Output the [x, y] coordinate of the center of the cell containing the given text.  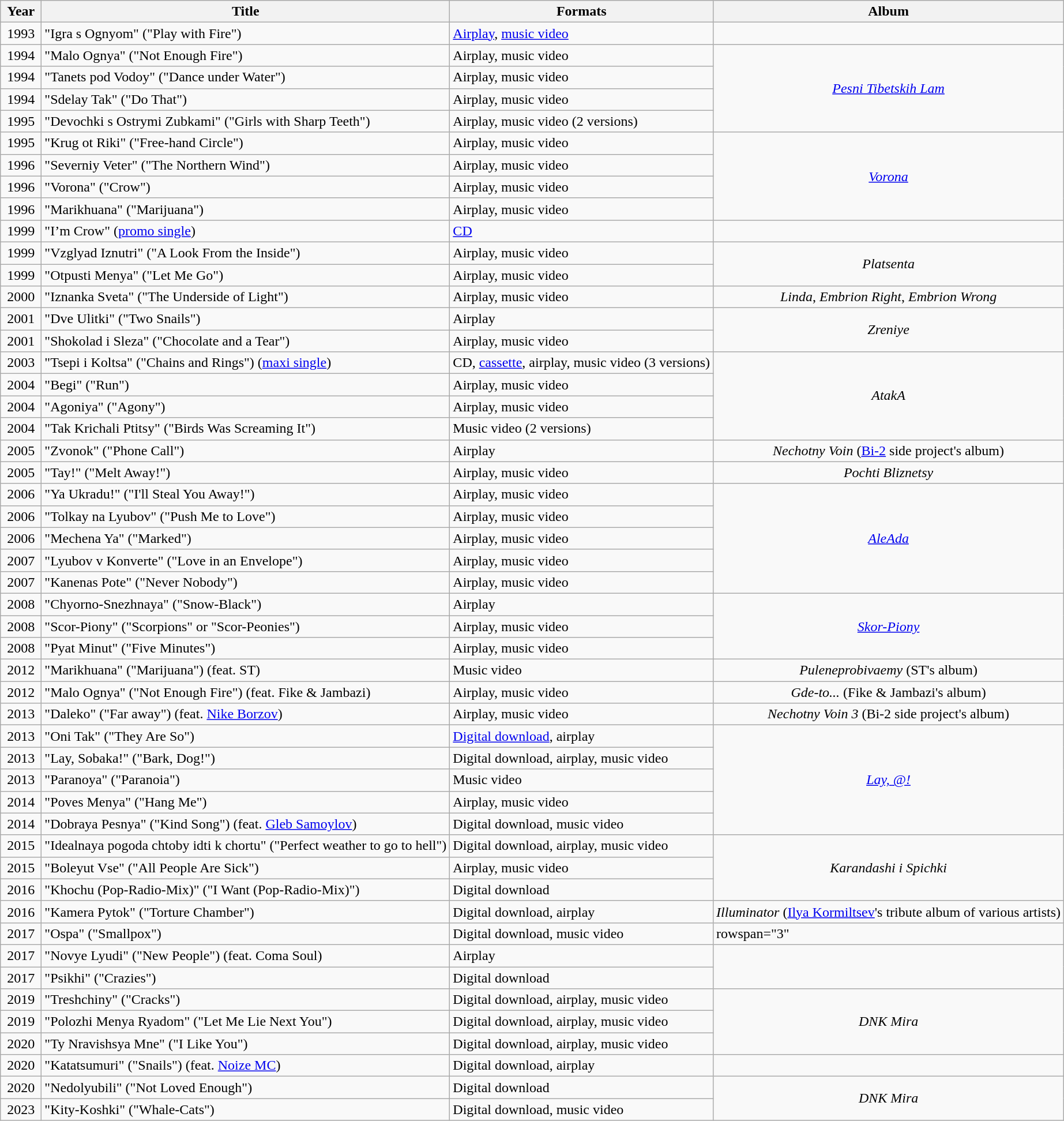
"Daleko" ("Far away") (feat. Nike Borzov) [246, 714]
"Ya Ukradu!" ("I'll Steal You Away!") [246, 494]
"Kity-Koshki" ("Whale-Cats") [246, 1109]
"Novye Lyudi" ("New People") (feat. Coma Soul) [246, 955]
AtakA [889, 396]
Karandashi i Spichki [889, 868]
Nechotny Voin (Bi-2 side project's album) [889, 451]
Formats [581, 12]
Gde-to... (Fike & Jambazi's album) [889, 692]
Pochti Bliznetsy [889, 473]
"Malo Ognya" ("Not Enough Fire") [246, 55]
1993 [21, 33]
"I’m Crow" (promo single) [246, 231]
"Poves Menya" ("Hang Me") [246, 802]
Year [21, 12]
"Dve Ulitki" ("Two Snails") [246, 319]
"Nedolyubili" ("Not Loved Enough") [246, 1088]
"Scor-Piony" ("Scorpions" or "Scor-Peonies") [246, 626]
"Malo Ognya" ("Not Enough Fire") (feat. Fike & Jambazi) [246, 692]
"Lay, Sobaka!" ("Bark, Dog!") [246, 758]
"Severniy Veter" ("The Northern Wind") [246, 165]
CD, cassette, airplay, music video (3 versions) [581, 363]
Vorona [889, 176]
"Zvonok" ("Phone Call") [246, 451]
Album [889, 12]
"Paranoya" ("Paranoia") [246, 780]
"Begi" ("Run") [246, 385]
Airplay, music video (2 versions) [581, 121]
Skor-Piony [889, 626]
"Idealnaya pogoda chtoby idti k chortu" ("Perfect weather to go to hell") [246, 846]
"Marikhuana" ("Marijuana") (feat. ST) [246, 670]
2000 [21, 297]
"Chyorno-Snezhnaya" ("Snow-Black") [246, 604]
"Oni Tak" ("They Are So") [246, 736]
"Tay!" ("Melt Away!") [246, 473]
"Vorona" ("Crow") [246, 187]
Music video (2 versions) [581, 429]
Puleneprobivaemy (ST's album) [889, 670]
"Agoniya" ("Agony") [246, 407]
"Igra s Ognyom" ("Play with Fire") [246, 33]
"Ty Nravishsya Mne" ("I Like You") [246, 1044]
"Kamera Pytok" ("Torture Chamber") [246, 912]
"Tanets pod Vodoy" ("Dance under Water") [246, 77]
"Mechena Ya" ("Marked") [246, 538]
"Lyubov v Konverte" ("Love in an Envelope") [246, 560]
"Shokolad i Sleza" ("Chocolate and a Tear") [246, 341]
"Vzglyad Iznutri" ("A Look From the Inside") [246, 253]
AleAda [889, 538]
"Dobraya Pesnya" ("Kind Song") (feat. Gleb Samoylov) [246, 824]
Nechotny Voin 3 (Bi-2 side project's album) [889, 714]
Title [246, 12]
"Sdelay Tak" ("Do That") [246, 99]
Pesni Tibetskih Lam [889, 88]
"Pyat Minut" ("Five Minutes") [246, 648]
"Katatsumuri" ("Snails") (feat. Noize MC) [246, 1066]
Zreniye [889, 330]
"Krug ot Riki" ("Free-hand Circle") [246, 143]
"Otpusti Menya" ("Let Me Go") [246, 275]
"Psikhi" ("Crazies") [246, 978]
"Tolkay na Lyubov" ("Push Me to Love") [246, 516]
"Iznanka Sveta" ("The Underside of Light") [246, 297]
"Treshchiny" ("Cracks") [246, 1000]
"Tsepi i Koltsa" ("Chains and Rings") (maxi single) [246, 363]
CD [581, 231]
2023 [21, 1109]
"Boleyut Vse" ("All People Are Sick") [246, 868]
"Marikhuana" ("Marijuana") [246, 209]
"Devochki s Ostrymi Zubkami" ("Girls with Sharp Teeth") [246, 121]
rowspan="3" [889, 933]
"Polozhi Menya Ryadom" ("Let Me Lie Next You") [246, 1022]
Illuminator (Ilya Kormiltsev's tribute album of various artists) [889, 912]
2003 [21, 363]
"Khochu (Pop-Radio-Mix)" ("I Want (Pop-Radio-Mix)") [246, 890]
Platsenta [889, 264]
"Ospa" ("Smallpox") [246, 933]
Lay, @! [889, 780]
"Kanenas Pote" ("Never Nobody") [246, 582]
"Tak Krichali Ptitsy" ("Birds Was Screaming It") [246, 429]
Linda, Embrion Right, Embrion Wrong [889, 297]
